Capture the cell that displays the provided text and extract its (x, y) central coordinate. 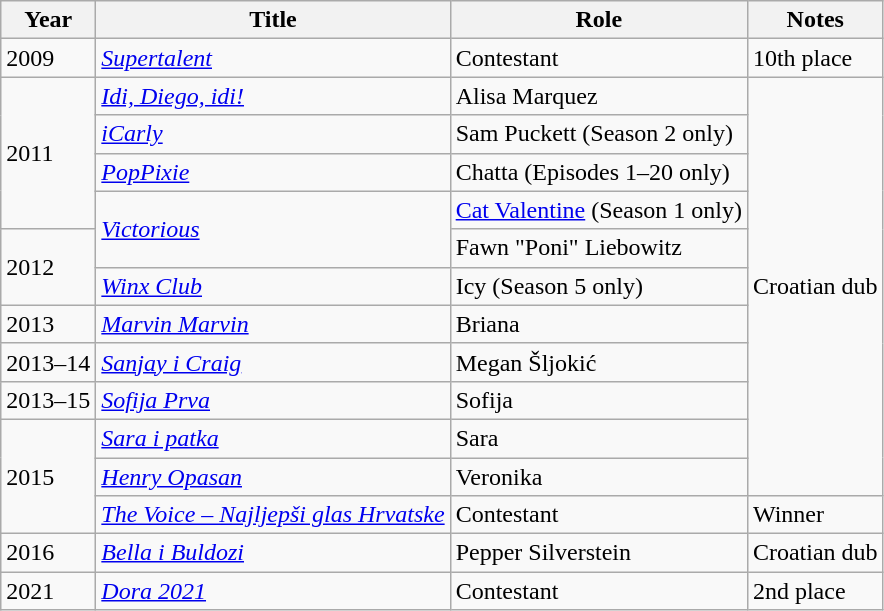
Pepper Silverstein (598, 553)
Year (48, 20)
Icy (Season 5 only) (598, 286)
Alisa Marquez (598, 96)
Dora 2021 (273, 591)
Henry Opasan (273, 477)
Supertalent (273, 58)
Chatta (Episodes 1–20 only) (598, 172)
Marvin Marvin (273, 324)
2nd place (815, 591)
2016 (48, 553)
Sara (598, 438)
Veronika (598, 477)
Role (598, 20)
The Voice – Najljepši glas Hrvatske (273, 515)
iCarly (273, 134)
2009 (48, 58)
2021 (48, 591)
2011 (48, 153)
2015 (48, 476)
Notes (815, 20)
Winner (815, 515)
Megan Šljokić (598, 362)
Sam Puckett (Season 2 only) (598, 134)
Cat Valentine (Season 1 only) (598, 210)
2013–14 (48, 362)
Winx Club (273, 286)
Sofija Prva (273, 400)
Title (273, 20)
Fawn "Poni" Liebowitz (598, 248)
Bella i Buldozi (273, 553)
PopPixie (273, 172)
2013 (48, 324)
Briana (598, 324)
2012 (48, 267)
10th place (815, 58)
Sara i patka (273, 438)
Idi, Diego, idi! (273, 96)
Sofija (598, 400)
2013–15 (48, 400)
Victorious (273, 229)
Sanjay i Craig (273, 362)
